From the cell containing the given text, extract its center point as [x, y] coordinate. 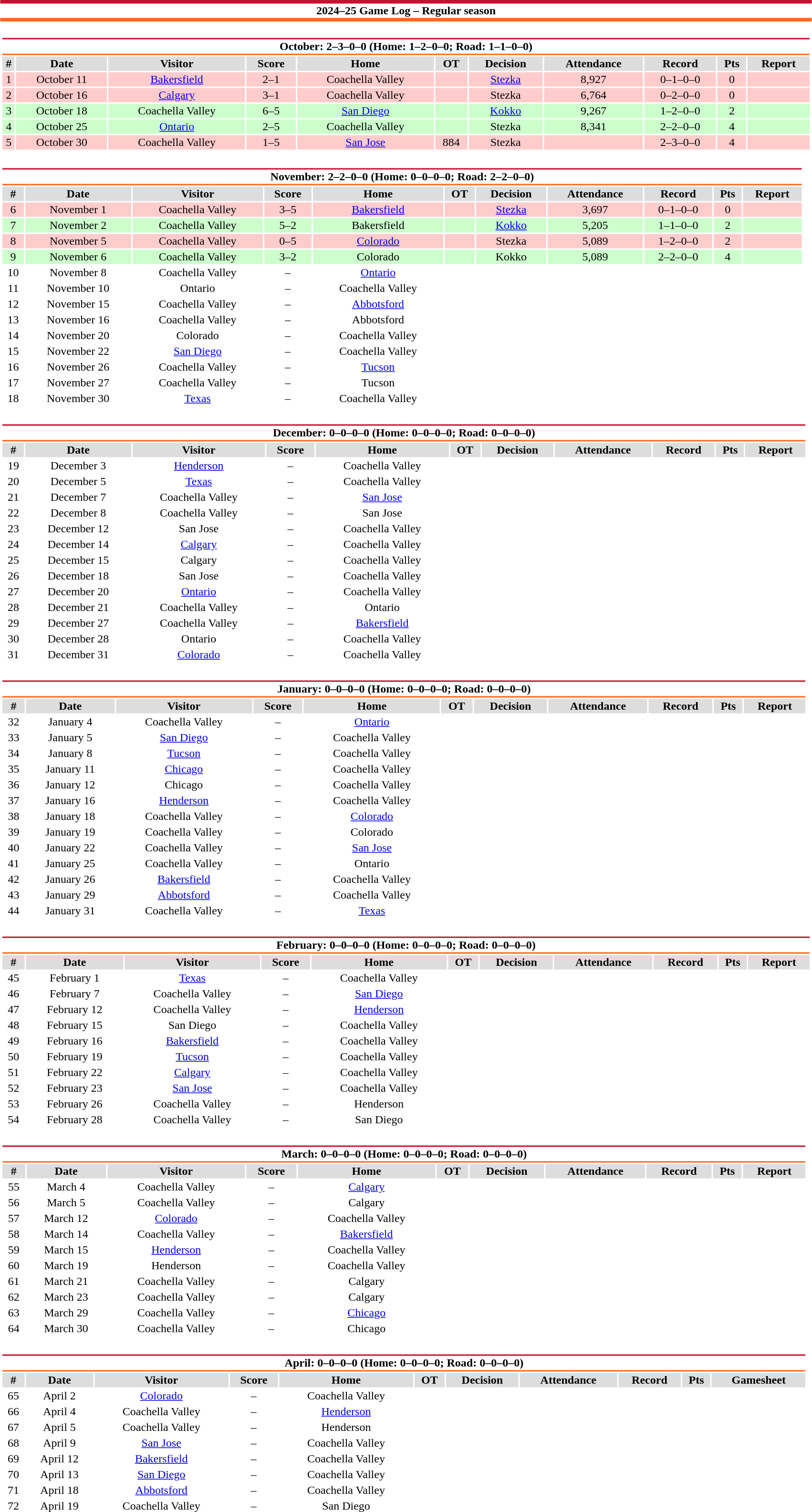
January 11 [71, 769]
40 [13, 848]
42 [13, 879]
November 5 [78, 241]
25 [13, 560]
0–2–0–0 [680, 95]
55 [13, 1187]
28 [13, 607]
34 [13, 753]
66 [13, 1411]
32 [13, 722]
April 9 [59, 1443]
50 [13, 1056]
23 [13, 529]
November 6 [78, 257]
27 [13, 592]
January 12 [71, 785]
March 30 [66, 1328]
58 [13, 1234]
5,205 [595, 226]
February 16 [74, 1041]
December 5 [78, 481]
2–5 [271, 126]
9 [13, 257]
63 [13, 1313]
January 8 [71, 753]
February 23 [74, 1088]
November 16 [78, 320]
38 [13, 816]
33 [13, 738]
December 28 [78, 639]
December: 0–0–0–0 (Home: 0–0–0–0; Road: 0–0–0–0) [404, 433]
41 [13, 864]
21 [13, 497]
8,341 [593, 126]
December 14 [78, 544]
March 4 [66, 1187]
36 [13, 785]
March 5 [66, 1202]
April 4 [59, 1411]
19 [13, 466]
November 1 [78, 209]
March 12 [66, 1219]
December 20 [78, 592]
26 [13, 576]
60 [13, 1265]
30 [13, 639]
2024–25 Game Log – Regular season [406, 10]
6,764 [593, 95]
8 [13, 241]
January 22 [71, 848]
2–3–0–0 [680, 143]
45 [13, 978]
December 15 [78, 560]
51 [13, 1073]
January 19 [71, 832]
November 30 [78, 398]
13 [13, 320]
62 [13, 1297]
24 [13, 544]
0–5 [288, 241]
2–1 [271, 80]
December 21 [78, 607]
15 [13, 352]
December 12 [78, 529]
39 [13, 832]
6 [13, 209]
67 [13, 1428]
October 11 [62, 80]
8,927 [593, 80]
April 2 [59, 1396]
3,697 [595, 209]
November 22 [78, 352]
61 [13, 1282]
December 18 [78, 576]
56 [13, 1202]
March 14 [66, 1234]
3 [9, 111]
February 26 [74, 1104]
9,267 [593, 111]
48 [13, 1025]
February 1 [74, 978]
February 22 [74, 1073]
December 7 [78, 497]
November 27 [78, 383]
7 [13, 226]
16 [13, 367]
65 [13, 1396]
March 21 [66, 1282]
17 [13, 383]
October: 2–3–0–0 (Home: 1–2–0–0; Road: 1–1–0–0) [406, 47]
January 5 [71, 738]
3–2 [288, 257]
November 15 [78, 304]
October 30 [62, 143]
22 [13, 513]
Gamesheet [759, 1380]
February 19 [74, 1056]
44 [13, 911]
1–1–0–0 [678, 226]
43 [13, 895]
October 16 [62, 95]
March 29 [66, 1313]
68 [13, 1443]
37 [13, 801]
January 4 [71, 722]
January 16 [71, 801]
884 [451, 143]
49 [13, 1041]
April 18 [59, 1491]
December 3 [78, 466]
October 25 [62, 126]
April 12 [59, 1459]
20 [13, 481]
March 23 [66, 1297]
January: 0–0–0–0 (Home: 0–0–0–0; Road: 0–0–0–0) [404, 689]
35 [13, 769]
November 8 [78, 272]
5 [9, 143]
January 31 [71, 911]
February: 0–0–0–0 (Home: 0–0–0–0; Road: 0–0–0–0) [406, 945]
5–2 [288, 226]
54 [13, 1119]
April: 0–0–0–0 (Home: 0–0–0–0; Road: 0–0–0–0) [404, 1363]
71 [13, 1491]
February 7 [74, 994]
November 26 [78, 367]
February 28 [74, 1119]
59 [13, 1250]
January 18 [71, 816]
December 27 [78, 623]
64 [13, 1328]
14 [13, 335]
3–1 [271, 95]
46 [13, 994]
3–5 [288, 209]
47 [13, 1010]
March: 0–0–0–0 (Home: 0–0–0–0; Road: 0–0–0–0) [404, 1154]
52 [13, 1088]
1–5 [271, 143]
January 29 [71, 895]
November 20 [78, 335]
April 5 [59, 1428]
10 [13, 272]
29 [13, 623]
December 31 [78, 655]
November 2 [78, 226]
31 [13, 655]
53 [13, 1104]
November 10 [78, 289]
December 8 [78, 513]
6–5 [271, 111]
March 19 [66, 1265]
March 15 [66, 1250]
April 13 [59, 1474]
November: 2–2–0–0 (Home: 0–0–0–0; Road: 2–2–0–0) [402, 176]
October 18 [62, 111]
69 [13, 1459]
18 [13, 398]
11 [13, 289]
12 [13, 304]
January 26 [71, 879]
70 [13, 1474]
57 [13, 1219]
1 [9, 80]
February 15 [74, 1025]
February 12 [74, 1010]
January 25 [71, 864]
